Scan for the cell matching the given text and deliver its (x, y) coordinate at center. 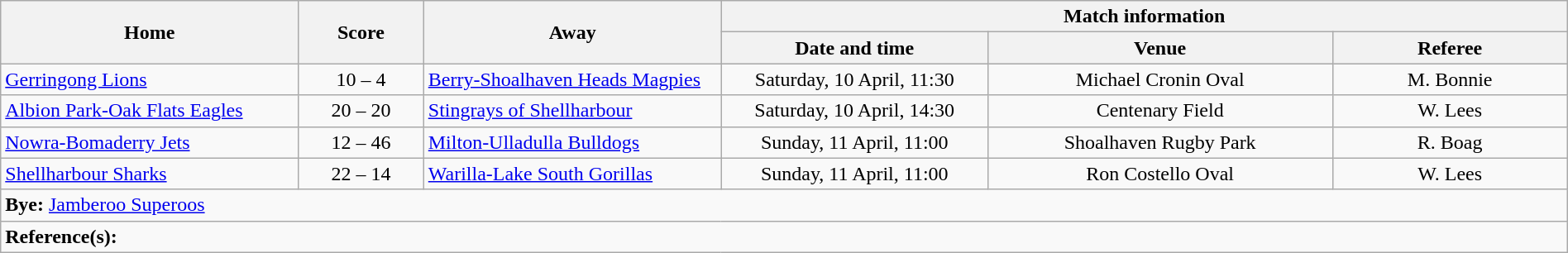
Ron Costello Oval (1159, 174)
Reference(s): (784, 236)
Centenary Field (1159, 111)
Bye: Jamberoo Superoos (784, 205)
Nowra-Bomaderry Jets (150, 142)
R. Boag (1450, 142)
M. Bonnie (1450, 79)
Warilla-Lake South Gorillas (572, 174)
22 – 14 (361, 174)
Venue (1159, 48)
Albion Park-Oak Flats Eagles (150, 111)
Berry-Shoalhaven Heads Magpies (572, 79)
Stingrays of Shellharbour (572, 111)
Away (572, 32)
12 – 46 (361, 142)
Milton-Ulladulla Bulldogs (572, 142)
Saturday, 10 April, 11:30 (854, 79)
Date and time (854, 48)
Gerringong Lions (150, 79)
10 – 4 (361, 79)
Michael Cronin Oval (1159, 79)
Shellharbour Sharks (150, 174)
Saturday, 10 April, 14:30 (854, 111)
Shoalhaven Rugby Park (1159, 142)
20 – 20 (361, 111)
Referee (1450, 48)
Home (150, 32)
Match information (1145, 17)
Score (361, 32)
